Extract the (X, Y) coordinate from the center of the cell holding the provided text.  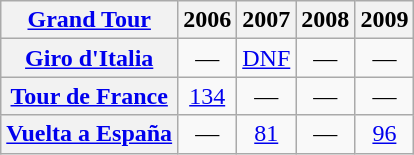
96 (384, 134)
2009 (384, 20)
2007 (266, 20)
81 (266, 134)
Vuelta a España (90, 134)
Tour de France (90, 96)
Grand Tour (90, 20)
2008 (326, 20)
2006 (208, 20)
134 (208, 96)
DNF (266, 58)
Giro d'Italia (90, 58)
